Output the (X, Y) coordinate of the center of the cell containing the given text.  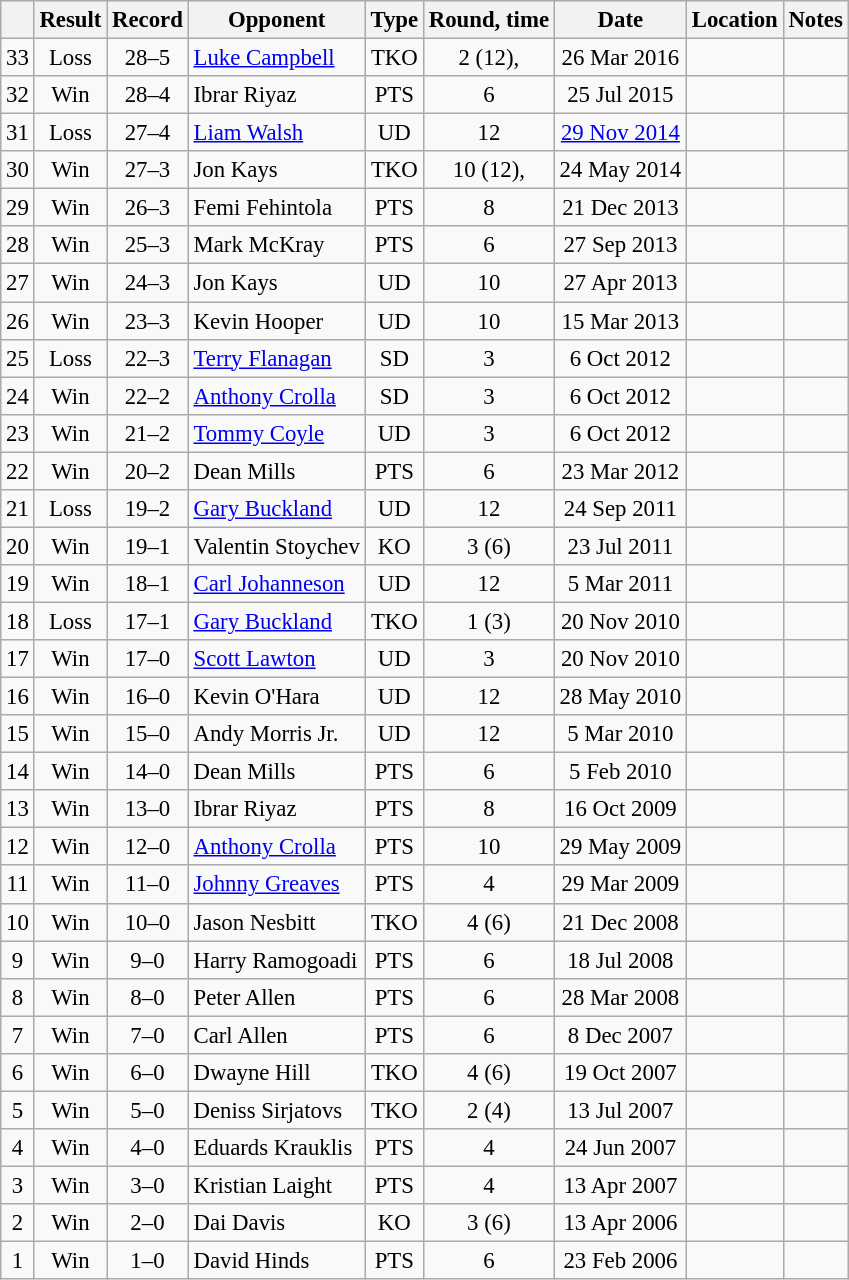
16 Oct 2009 (620, 809)
25–3 (148, 245)
David Hinds (276, 1261)
19–2 (148, 509)
8 Dec 2007 (620, 1035)
Johnny Greaves (276, 885)
21 Dec 2013 (620, 208)
Kevin O'Hara (276, 697)
13–0 (148, 809)
11–0 (148, 885)
Kristian Laight (276, 1185)
29 May 2009 (620, 847)
3–0 (148, 1185)
Record (148, 20)
10 (12), (488, 170)
2 (12), (488, 58)
1–0 (148, 1261)
17 (18, 659)
27 (18, 283)
2 (4) (488, 1110)
Valentin Stoychev (276, 546)
Date (620, 20)
5–0 (148, 1110)
26 (18, 321)
25 Jul 2015 (620, 95)
17–1 (148, 621)
1 (3) (488, 621)
30 (18, 170)
Eduards Krauklis (276, 1148)
26 Mar 2016 (620, 58)
23 (18, 433)
14–0 (148, 772)
15–0 (148, 734)
9–0 (148, 960)
7 (18, 1035)
11 (18, 885)
Scott Lawton (276, 659)
24 (18, 396)
17–0 (148, 659)
Jason Nesbitt (276, 922)
Round, time (488, 20)
16 (18, 697)
Dwayne Hill (276, 1073)
29 Nov 2014 (620, 133)
1 (18, 1261)
20 (18, 546)
16–0 (148, 697)
24 Jun 2007 (620, 1148)
Opponent (276, 20)
22 (18, 471)
18 (18, 621)
27–3 (148, 170)
33 (18, 58)
28 (18, 245)
22–3 (148, 358)
31 (18, 133)
23 Mar 2012 (620, 471)
10–0 (148, 922)
19 Oct 2007 (620, 1073)
20–2 (148, 471)
24 Sep 2011 (620, 509)
15 (18, 734)
Andy Morris Jr. (276, 734)
Carl Johanneson (276, 584)
5 Mar 2010 (620, 734)
Harry Ramogoadi (276, 960)
21 Dec 2008 (620, 922)
24–3 (148, 283)
Dai Davis (276, 1223)
27–4 (148, 133)
32 (18, 95)
15 Mar 2013 (620, 321)
Result (70, 20)
Carl Allen (276, 1035)
6–0 (148, 1073)
2 (18, 1223)
23–3 (148, 321)
14 (18, 772)
Liam Walsh (276, 133)
24 May 2014 (620, 170)
19 (18, 584)
4–0 (148, 1148)
28 May 2010 (620, 697)
Luke Campbell (276, 58)
Terry Flanagan (276, 358)
Type (394, 20)
12–0 (148, 847)
25 (18, 358)
Kevin Hooper (276, 321)
28–4 (148, 95)
18 Jul 2008 (620, 960)
7–0 (148, 1035)
9 (18, 960)
29 (18, 208)
Location (734, 20)
23 Jul 2011 (620, 546)
13 Apr 2007 (620, 1185)
Femi Fehintola (276, 208)
29 Mar 2009 (620, 885)
28 Mar 2008 (620, 997)
13 Jul 2007 (620, 1110)
2–0 (148, 1223)
27 Sep 2013 (620, 245)
5 Feb 2010 (620, 772)
5 (18, 1110)
18–1 (148, 584)
21–2 (148, 433)
23 Feb 2006 (620, 1261)
Tommy Coyle (276, 433)
Deniss Sirjatovs (276, 1110)
Mark McKray (276, 245)
5 Mar 2011 (620, 584)
8–0 (148, 997)
Peter Allen (276, 997)
27 Apr 2013 (620, 283)
13 Apr 2006 (620, 1223)
21 (18, 509)
28–5 (148, 58)
22–2 (148, 396)
26–3 (148, 208)
19–1 (148, 546)
Notes (816, 20)
13 (18, 809)
